Determine the [x, y] coordinate at the center of the cell enclosing the given text.  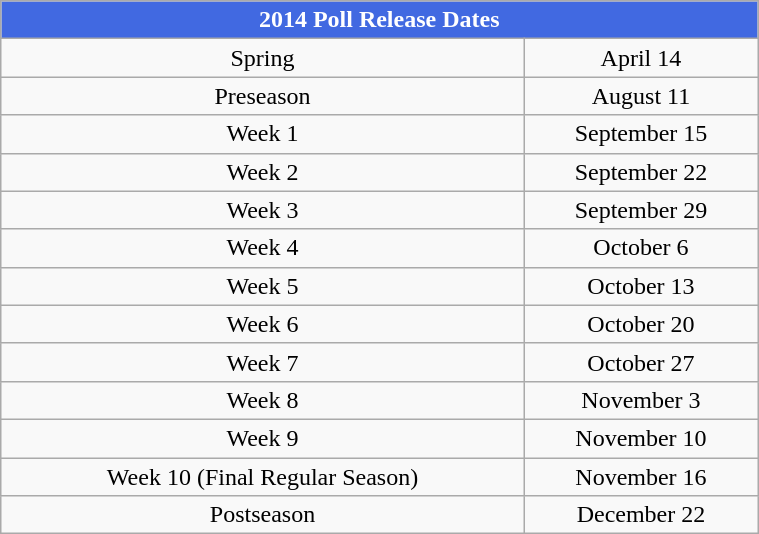
December 22 [640, 515]
October 20 [640, 324]
November 10 [640, 438]
Week 6 [263, 324]
2014 Poll Release Dates [380, 20]
Week 7 [263, 362]
November 3 [640, 400]
November 16 [640, 477]
August 11 [640, 96]
October 13 [640, 286]
Week 9 [263, 438]
Spring [263, 58]
April 14 [640, 58]
Week 4 [263, 248]
Postseason [263, 515]
October 6 [640, 248]
Week 1 [263, 134]
Preseason [263, 96]
September 15 [640, 134]
Week 3 [263, 210]
Week 2 [263, 172]
October 27 [640, 362]
Week 10 (Final Regular Season) [263, 477]
September 22 [640, 172]
September 29 [640, 210]
Week 8 [263, 400]
Week 5 [263, 286]
